Detect which cell encompasses the target text, then output its [X, Y] center coordinate. 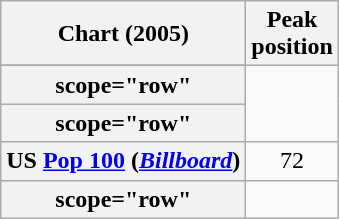
72 [292, 161]
Chart (2005) [124, 34]
US Pop 100 (Billboard) [124, 161]
Peakposition [292, 34]
